Search for the cell housing the specified text and yield its [x, y] center coordinate. 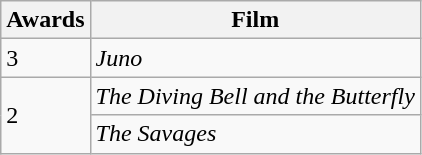
2 [46, 115]
The Diving Bell and the Butterfly [255, 96]
The Savages [255, 134]
Film [255, 20]
Juno [255, 58]
3 [46, 58]
Awards [46, 20]
